Provide the (x, y) coordinate of the cell's center where the given text is located.  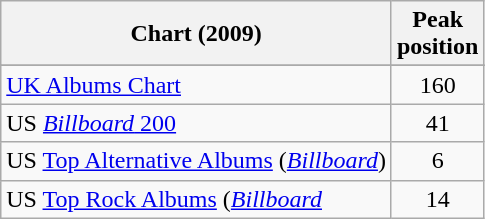
Chart (2009) (196, 34)
US Top Rock Albums (Billboard (196, 199)
US Billboard 200 (196, 123)
14 (437, 199)
US Top Alternative Albums (Billboard) (196, 161)
160 (437, 85)
Peakposition (437, 34)
UK Albums Chart (196, 85)
41 (437, 123)
6 (437, 161)
